Locate the cell with the specified text and output its [x, y] center coordinate. 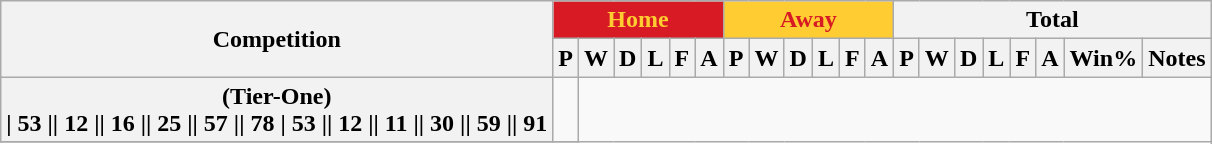
Home [638, 20]
Win% [1104, 58]
Competition [277, 39]
Notes [1177, 58]
Total [1052, 20]
(Tier-One) | 53 || 12 || 16 || 25 || 57 || 78 | 53 || 12 || 11 || 30 || 59 || 91 [277, 110]
Away [808, 20]
